Capture the cell that displays the provided text and extract its (X, Y) central coordinate. 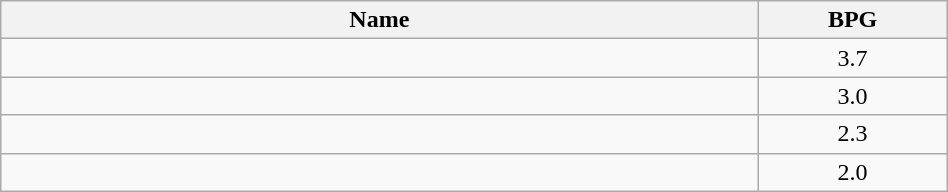
3.7 (852, 58)
Name (380, 20)
2.3 (852, 134)
3.0 (852, 96)
2.0 (852, 172)
BPG (852, 20)
